Search for the cell housing the specified text and yield its (X, Y) center coordinate. 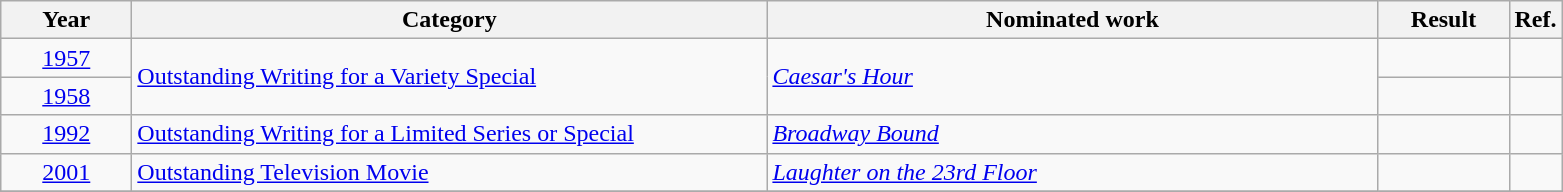
Category (450, 20)
Ref. (1536, 20)
Year (66, 20)
Caesar's Hour (1072, 77)
Broadway Bound (1072, 134)
1992 (66, 134)
Outstanding Television Movie (450, 172)
Result (1444, 20)
1957 (66, 58)
Laughter on the 23rd Floor (1072, 172)
Outstanding Writing for a Limited Series or Special (450, 134)
Nominated work (1072, 20)
1958 (66, 96)
Outstanding Writing for a Variety Special (450, 77)
2001 (66, 172)
